Provide the (x, y) coordinate of the cell's center where the given text is located.  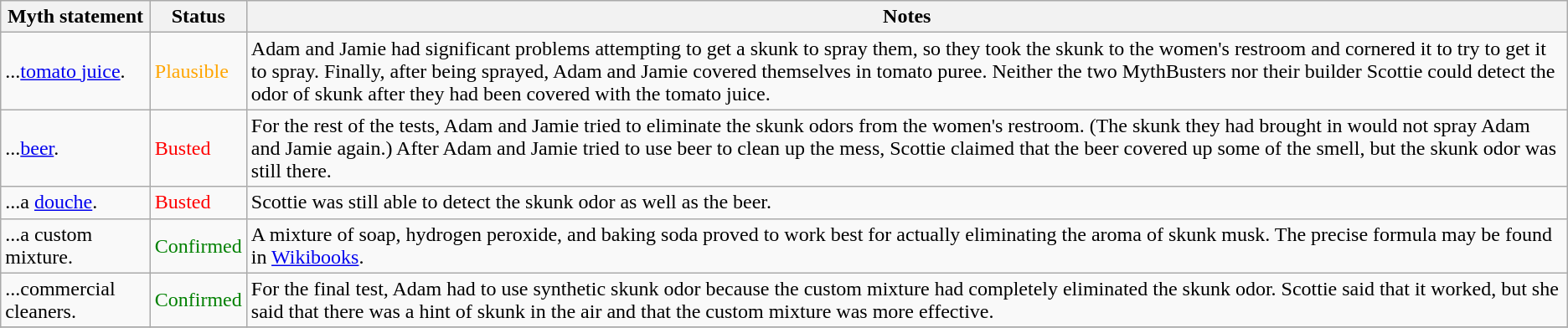
Plausible (198, 71)
Notes (906, 17)
Myth statement (75, 17)
Status (198, 17)
...tomato juice. (75, 71)
...a douche. (75, 202)
...commercial cleaners. (75, 300)
...a custom mixture. (75, 246)
...beer. (75, 148)
Scottie was still able to detect the skunk odor as well as the beer. (906, 202)
